Return the (X, Y) coordinate for the center point of the cell that contains the specified text.  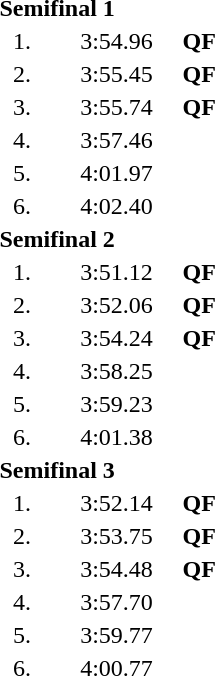
3:51.12 (116, 272)
3:55.45 (116, 74)
4:02.40 (116, 206)
3:54.24 (116, 338)
3:53.75 (116, 536)
3:55.74 (116, 107)
3:57.46 (116, 140)
3:58.25 (116, 371)
3:59.77 (116, 635)
4:01.38 (116, 437)
3:54.96 (116, 41)
3:54.48 (116, 569)
3:57.70 (116, 602)
3:52.14 (116, 503)
3:59.23 (116, 404)
4:01.97 (116, 173)
3:52.06 (116, 305)
